Extract the (x, y) coordinate from the center of the cell holding the provided text.  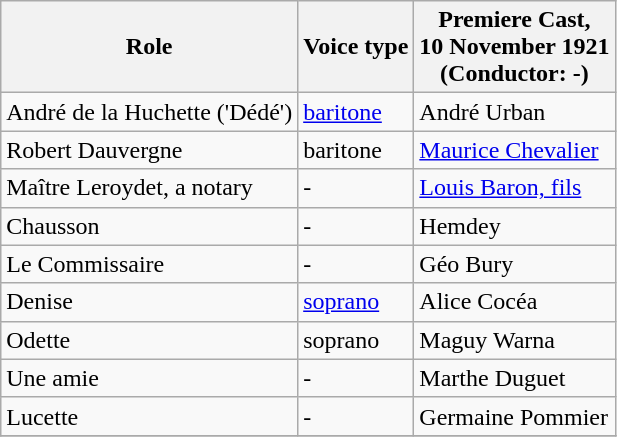
Chausson (150, 226)
André de la Huchette ('Dédé') (150, 112)
Hemdey (514, 226)
Premiere Cast,10 November 1921(Conductor: -) (514, 47)
Louis Baron, fils (514, 188)
Le Commissaire (150, 264)
Une amie (150, 378)
André Urban (514, 112)
Maguy Warna (514, 340)
Denise (150, 302)
Maurice Chevalier (514, 150)
Géo Bury (514, 264)
Germaine Pommier (514, 416)
Lucette (150, 416)
Alice Cocéa (514, 302)
Odette (150, 340)
Voice type (356, 47)
Maître Leroydet, a notary (150, 188)
Role (150, 47)
Robert Dauvergne (150, 150)
Marthe Duguet (514, 378)
